Output the [x, y] coordinate of the center of the cell containing the given text.  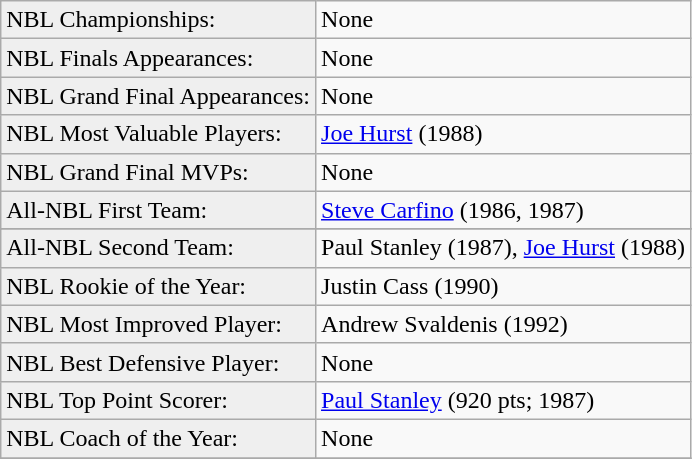
Paul Stanley (1987), Joe Hurst (1988) [504, 248]
NBL Rookie of the Year: [158, 286]
Steve Carfino (1986, 1987) [504, 210]
NBL Grand Final Appearances: [158, 96]
NBL Championships: [158, 20]
Joe Hurst (1988) [504, 134]
NBL Coach of the Year: [158, 438]
Andrew Svaldenis (1992) [504, 324]
NBL Finals Appearances: [158, 58]
Justin Cass (1990) [504, 286]
All-NBL Second Team: [158, 248]
Paul Stanley (920 pts; 1987) [504, 400]
NBL Most Valuable Players: [158, 134]
NBL Most Improved Player: [158, 324]
All-NBL First Team: [158, 210]
NBL Top Point Scorer: [158, 400]
NBL Best Defensive Player: [158, 362]
NBL Grand Final MVPs: [158, 172]
